Search for the cell housing the specified text and yield its [x, y] center coordinate. 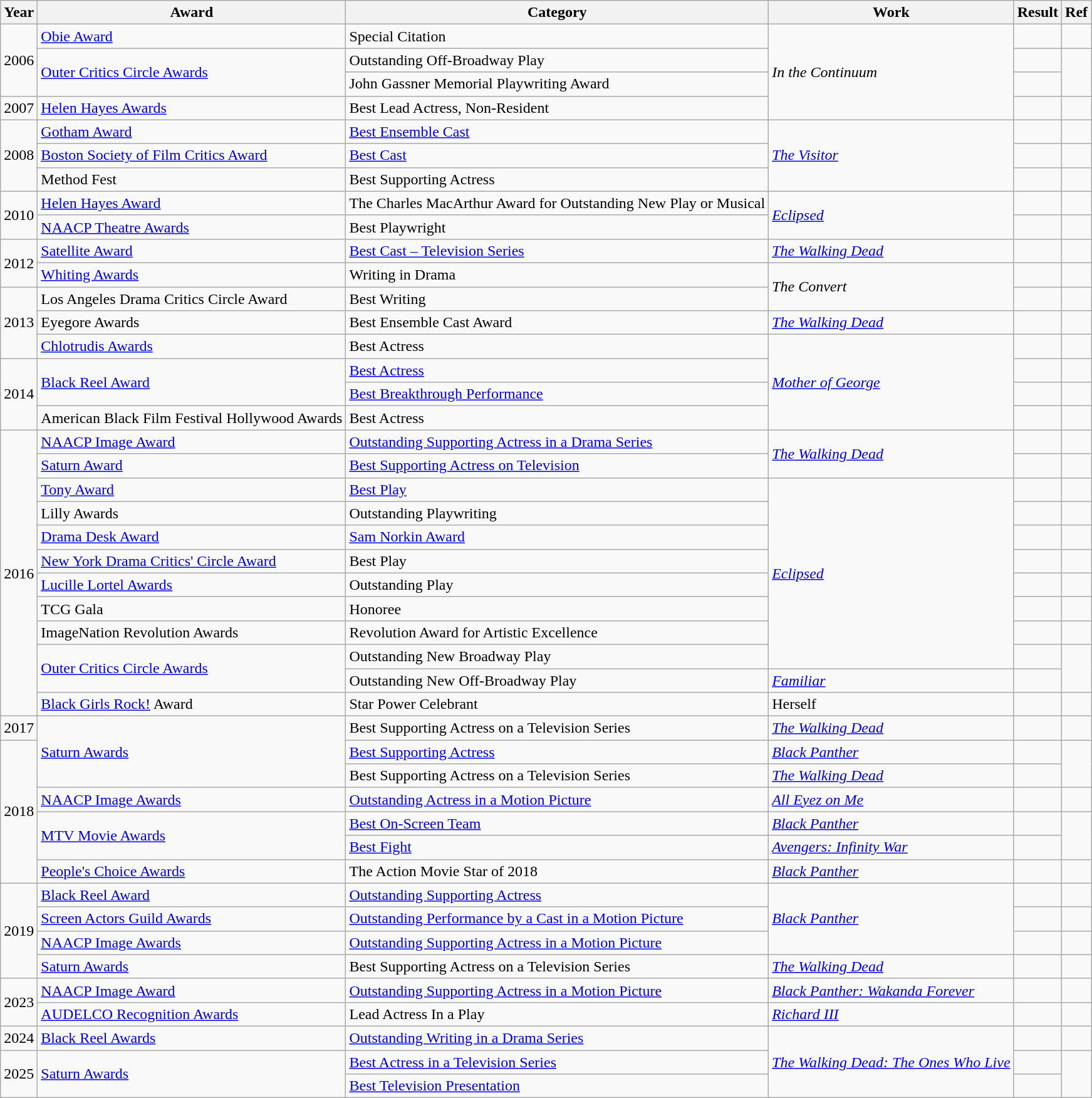
2024 [19, 1038]
Award [192, 13]
Best Cast [558, 155]
Outstanding New Broadway Play [558, 656]
2018 [19, 812]
The Visitor [891, 155]
Outstanding Performance by a Cast in a Motion Picture [558, 919]
Best Ensemble Cast Award [558, 323]
AUDELCO Recognition Awards [192, 1014]
Revolution Award for Artistic Excellence [558, 632]
Helen Hayes Award [192, 203]
Best On-Screen Team [558, 823]
Outstanding Supporting Actress in a Drama Series [558, 442]
Familiar [891, 680]
Sam Norkin Award [558, 537]
Richard III [891, 1014]
Boston Society of Film Critics Award [192, 155]
ImageNation Revolution Awards [192, 632]
Screen Actors Guild Awards [192, 919]
Black Girls Rock! Award [192, 704]
Obie Award [192, 36]
Helen Hayes Awards [192, 108]
Best Actress in a Television Series [558, 1062]
New York Drama Critics' Circle Award [192, 561]
The Charles MacArthur Award for Outstanding New Play or Musical [558, 203]
Mother of George [891, 382]
Saturn Award [192, 466]
2008 [19, 155]
John Gassner Memorial Playwriting Award [558, 84]
People's Choice Awards [192, 871]
Lucille Lortel Awards [192, 585]
2016 [19, 573]
2010 [19, 215]
Herself [891, 704]
Best Ensemble Cast [558, 132]
Black Panther: Wakanda Forever [891, 990]
Best Television Presentation [558, 1086]
Whiting Awards [192, 274]
Outstanding Supporting Actress [558, 895]
American Black Film Festival Hollywood Awards [192, 418]
Outstanding Off-Broadway Play [558, 60]
Year [19, 13]
The Action Movie Star of 2018 [558, 871]
Special Citation [558, 36]
2014 [19, 394]
Star Power Celebrant [558, 704]
The Convert [891, 286]
Black Reel Awards [192, 1038]
Outstanding Playwriting [558, 513]
Work [891, 13]
The Walking Dead: The Ones Who Live [891, 1062]
All Eyez on Me [891, 800]
2013 [19, 323]
Avengers: Infinity War [891, 847]
2019 [19, 931]
Outstanding Play [558, 585]
Drama Desk Award [192, 537]
2023 [19, 1002]
Best Supporting Actress on Television [558, 466]
TCG Gala [192, 609]
Outstanding New Off-Broadway Play [558, 680]
2012 [19, 263]
Best Cast – Television Series [558, 251]
NAACP Theatre Awards [192, 227]
Best Lead Actress, Non-Resident [558, 108]
Eyegore Awards [192, 323]
2025 [19, 1074]
Outstanding Writing in a Drama Series [558, 1038]
Tony Award [192, 489]
2006 [19, 60]
In the Continuum [891, 72]
Method Fest [192, 179]
2007 [19, 108]
Gotham Award [192, 132]
Chlotrudis Awards [192, 347]
Result [1037, 13]
Best Writing [558, 299]
Honoree [558, 609]
2017 [19, 728]
Satellite Award [192, 251]
Writing in Drama [558, 274]
Outstanding Actress in a Motion Picture [558, 800]
Lilly Awards [192, 513]
Best Breakthrough Performance [558, 394]
Category [558, 13]
Ref [1076, 13]
Best Playwright [558, 227]
Best Fight [558, 847]
Lead Actress In a Play [558, 1014]
MTV Movie Awards [192, 835]
Los Angeles Drama Critics Circle Award [192, 299]
